From the cell containing the given text, extract its center point as [x, y] coordinate. 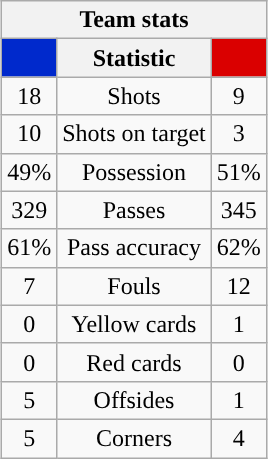
Corners [134, 438]
7 [30, 286]
4 [238, 438]
Offsides [134, 400]
Shots [134, 96]
61% [30, 248]
Statistic [134, 58]
329 [30, 210]
51% [238, 172]
Red cards [134, 362]
49% [30, 172]
9 [238, 96]
Shots on target [134, 134]
62% [238, 248]
Pass accuracy [134, 248]
12 [238, 286]
3 [238, 134]
Yellow cards [134, 324]
Possession [134, 172]
345 [238, 210]
Passes [134, 210]
18 [30, 96]
Team stats [134, 20]
Fouls [134, 286]
10 [30, 134]
